Find where the given text appears and provide that cell's center as (X, Y) coordinate. 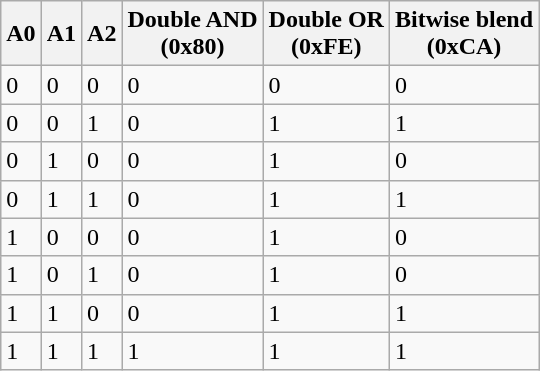
Double AND(0x80) (192, 34)
A1 (61, 34)
A2 (102, 34)
Double OR(0xFE) (326, 34)
A0 (21, 34)
Bitwise blend(0xCA) (464, 34)
